Return the [X, Y] coordinate for the center point of the cell that contains the specified text.  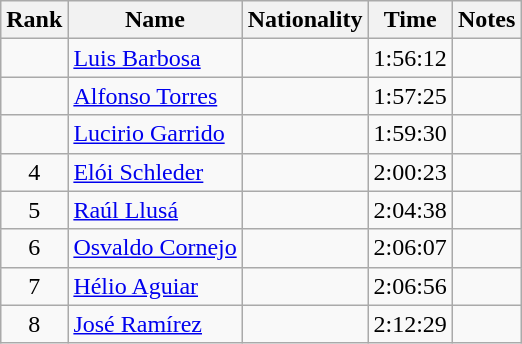
6 [34, 248]
Notes [486, 20]
Elói Schleder [155, 172]
Name [155, 20]
Alfonso Torres [155, 96]
Lucirio Garrido [155, 134]
2:12:29 [410, 324]
José Ramírez [155, 324]
Osvaldo Cornejo [155, 248]
1:56:12 [410, 58]
Hélio Aguiar [155, 286]
Luis Barbosa [155, 58]
8 [34, 324]
5 [34, 210]
4 [34, 172]
Raúl Llusá [155, 210]
2:00:23 [410, 172]
2:06:07 [410, 248]
Time [410, 20]
Rank [34, 20]
2:06:56 [410, 286]
1:57:25 [410, 96]
Nationality [305, 20]
2:04:38 [410, 210]
1:59:30 [410, 134]
7 [34, 286]
